Output the (x, y) coordinate of the center of the cell containing the given text.  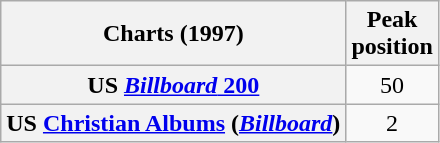
US Billboard 200 (174, 85)
50 (392, 85)
2 (392, 123)
Peakposition (392, 34)
Charts (1997) (174, 34)
US Christian Albums (Billboard) (174, 123)
